Identify which cell holds the provided text, then report its [X, Y] central coordinate. 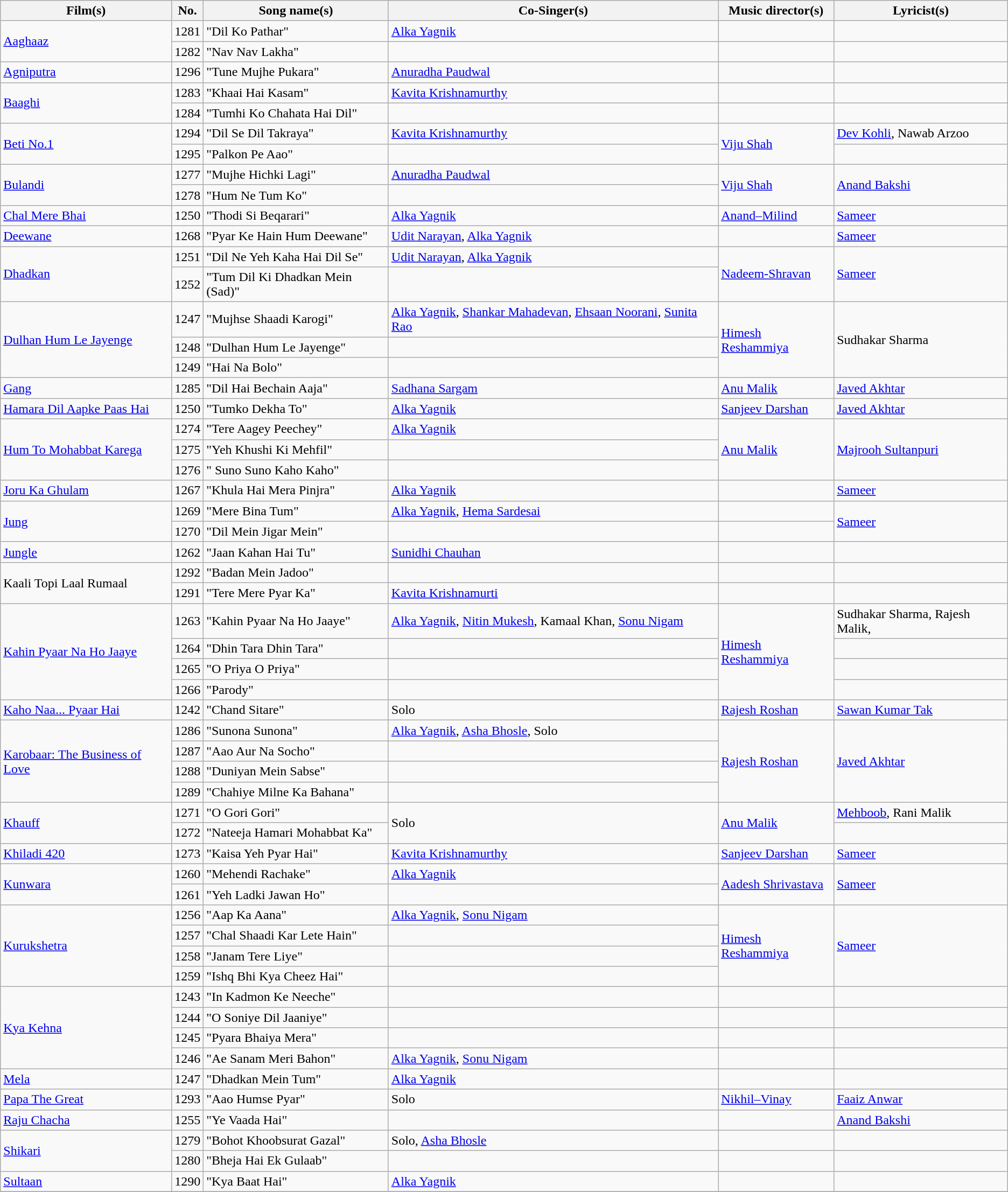
1283 [187, 93]
"Aao Aur Na Socho" [296, 751]
Faaiz Anwar [921, 1099]
Solo, Asha Bhosle [553, 1140]
"Kaisa Yeh Pyar Hai" [296, 853]
1261 [187, 894]
Jung [86, 521]
1244 [187, 1018]
"Dil Ko Pathar" [296, 31]
Kunwara [86, 884]
"Dil Hai Bechain Aaja" [296, 388]
1287 [187, 751]
1274 [187, 429]
Sawan Kumar Tak [921, 710]
Karobaar: The Business of Love [86, 761]
Gang [86, 388]
"Khaai Hai Kasam" [296, 93]
Dhadkan [86, 275]
Film(s) [86, 11]
"Ishq Bhi Kya Cheez Hai" [296, 977]
Nadeem-Shravan [776, 275]
"Aao Humse Pyar" [296, 1099]
"Thodi Si Beqarari" [296, 215]
Alka Yagnik, Nitin Mukesh, Kamaal Khan, Sonu Nigam [553, 620]
Anand–Milind [776, 215]
1245 [187, 1038]
"Dhadkan Mein Tum" [296, 1079]
1280 [187, 1161]
1269 [187, 511]
Kavita Krishnamurti [553, 593]
"Bohot Khoobsurat Gazal" [296, 1140]
1272 [187, 833]
Aaghaaz [86, 41]
1278 [187, 195]
1276 [187, 470]
1268 [187, 236]
Kya Kehna [86, 1028]
Dev Kohli, Nawab Arzoo [921, 134]
"Mehendi Rachake" [296, 874]
Nikhil–Vinay [776, 1099]
1242 [187, 710]
"Badan Mein Jadoo" [296, 572]
1265 [187, 669]
Kurukshetra [86, 945]
1266 [187, 690]
1243 [187, 997]
Alka Yagnik, Shankar Mahadevan, Ehsaan Noorani, Sunita Rao [553, 320]
Shikari [86, 1151]
"Ye Vaada Hai" [296, 1120]
"Hum Ne Tum Ko" [296, 195]
"O Soniye Dil Jaaniye" [296, 1018]
"Yeh Ladki Jawan Ho" [296, 894]
1282 [187, 52]
"Duniyan Mein Sabse" [296, 772]
1292 [187, 572]
Bulandi [86, 185]
Jungle [86, 552]
Hum To Mohabbat Karega [86, 450]
1251 [187, 257]
1271 [187, 812]
Baaghi [86, 103]
"Parody" [296, 690]
"Dulhan Hum Le Jayenge" [296, 347]
"O Priya O Priya" [296, 669]
1285 [187, 388]
"Kahin Pyaar Na Ho Jaaye" [296, 620]
Mehboob, Rani Malik [921, 812]
Sudhakar Sharma [921, 340]
" Suno Suno Kaho Kaho" [296, 470]
1289 [187, 792]
"Dil Ne Yeh Kaha Hai Dil Se" [296, 257]
"Dil Se Dil Takraya" [296, 134]
"Pyara Bhaiya Mera" [296, 1038]
Khauff [86, 823]
1284 [187, 113]
Raju Chacha [86, 1120]
1260 [187, 874]
1248 [187, 347]
No. [187, 11]
1288 [187, 772]
Kaali Topi Laal Rumaal [86, 583]
"Sunona Sunona" [296, 731]
1286 [187, 731]
"Mere Bina Tum" [296, 511]
"Kya Baat Hai" [296, 1181]
1296 [187, 72]
1264 [187, 649]
1291 [187, 593]
Lyricist(s) [921, 11]
Sudhakar Sharma, Rajesh Malik, [921, 620]
Sultaan [86, 1181]
1249 [187, 368]
1273 [187, 853]
1257 [187, 935]
1295 [187, 154]
"Bheja Hai Ek Gulaab" [296, 1161]
Kahin Pyaar Na Ho Jaaye [86, 651]
Agniputra [86, 72]
"Nateeja Hamari Mohabbat Ka" [296, 833]
Hamara Dil Aapke Paas Hai [86, 409]
1255 [187, 1120]
Co-Singer(s) [553, 11]
"In Kadmon Ke Neeche" [296, 997]
"Chal Shaadi Kar Lete Hain" [296, 935]
"Yeh Khushi Ki Mehfil" [296, 450]
1262 [187, 552]
Alka Yagnik, Hema Sardesai [553, 511]
"Aap Ka Aana" [296, 915]
"Nav Nav Lakha" [296, 52]
1275 [187, 450]
Joru Ka Ghulam [86, 490]
"Tumhi Ko Chahata Hai Dil" [296, 113]
"Pyar Ke Hain Hum Deewane" [296, 236]
"Tum Dil Ki Dhadkan Mein (Sad)" [296, 284]
Dulhan Hum Le Jayenge [86, 340]
1246 [187, 1058]
Mela [86, 1079]
"Mujhe Hichki Lagi" [296, 174]
"Tere Mere Pyar Ka" [296, 593]
"Janam Tere Liye" [296, 956]
1258 [187, 956]
Majrooh Sultanpuri [921, 450]
"Ae Sanam Meri Bahon" [296, 1058]
"O Gori Gori" [296, 812]
Papa The Great [86, 1099]
1294 [187, 134]
Sadhana Sargam [553, 388]
"Dhin Tara Dhin Tara" [296, 649]
1279 [187, 1140]
1277 [187, 174]
1267 [187, 490]
"Dil Mein Jigar Mein" [296, 531]
1256 [187, 915]
"Jaan Kahan Hai Tu" [296, 552]
1252 [187, 284]
1293 [187, 1099]
"Tere Aagey Peechey" [296, 429]
"Tumko Dekha To" [296, 409]
"Tune Mujhe Pukara" [296, 72]
"Khula Hai Mera Pinjra" [296, 490]
1263 [187, 620]
Beti No.1 [86, 144]
1281 [187, 31]
1290 [187, 1181]
"Palkon Pe Aao" [296, 154]
1259 [187, 977]
"Chahiye Milne Ka Bahana" [296, 792]
Aadesh Shrivastava [776, 884]
Khiladi 420 [86, 853]
"Chand Sitare" [296, 710]
Deewane [86, 236]
"Mujhse Shaadi Karogi" [296, 320]
Song name(s) [296, 11]
"Hai Na Bolo" [296, 368]
Chal Mere Bhai [86, 215]
Music director(s) [776, 11]
Alka Yagnik, Asha Bhosle, Solo [553, 731]
Sunidhi Chauhan [553, 552]
1270 [187, 531]
Kaho Naa... Pyaar Hai [86, 710]
